Detect which cell encompasses the target text, then output its (X, Y) center coordinate. 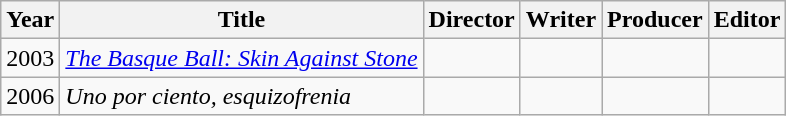
2006 (30, 96)
Year (30, 20)
Writer (560, 20)
Title (242, 20)
2003 (30, 58)
Director (472, 20)
Uno por ciento, esquizofrenia (242, 96)
Editor (747, 20)
The Basque Ball: Skin Against Stone (242, 58)
Producer (656, 20)
